Return [X, Y] of the center of cell containing provided text 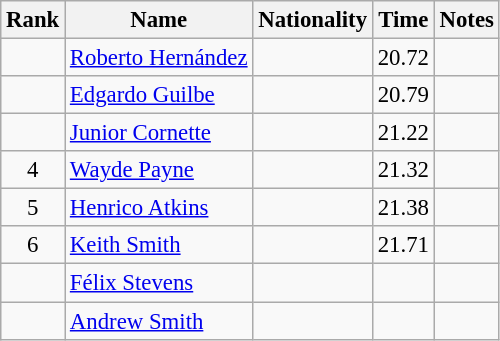
21.71 [403, 245]
Wayde Payne [159, 170]
Keith Smith [159, 245]
Notes [466, 20]
Junior Cornette [159, 133]
Henrico Atkins [159, 208]
Roberto Hernández [159, 58]
Félix Stevens [159, 283]
21.32 [403, 170]
20.72 [403, 58]
6 [33, 245]
Nationality [312, 20]
Andrew Smith [159, 321]
Name [159, 20]
Edgardo Guilbe [159, 95]
21.22 [403, 133]
20.79 [403, 95]
5 [33, 208]
Time [403, 20]
21.38 [403, 208]
Rank [33, 20]
4 [33, 170]
